Pinpoint the cell where the given text exists, returning its (x, y) midpoint coordinate. 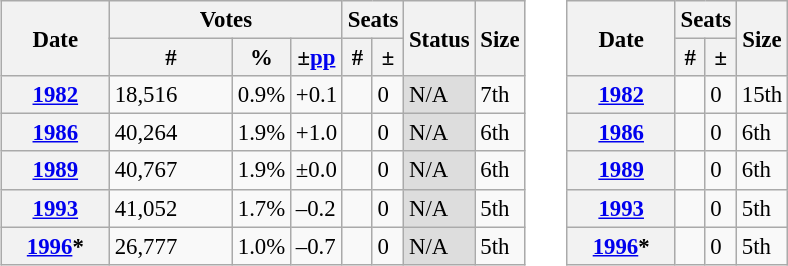
% (261, 58)
+0.1 (316, 95)
+1.0 (316, 133)
26,777 (170, 246)
–0.2 (316, 208)
40,264 (170, 133)
1.7% (261, 208)
–0.7 (316, 246)
40,767 (170, 170)
0.9% (261, 95)
Votes (226, 20)
±pp (316, 58)
±0.0 (316, 170)
18,516 (170, 95)
1.0% (261, 246)
15th (762, 95)
Status (440, 38)
41,052 (170, 208)
7th (500, 95)
